Provide the [X, Y] coordinate of the cell's center where the given text is located.  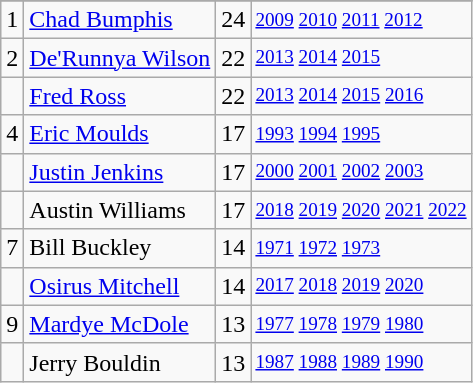
2013 2014 2015 [361, 58]
1971 1972 1973 [361, 248]
Fred Ross [120, 96]
2013 2014 2015 2016 [361, 96]
Justin Jenkins [120, 172]
Mardye McDole [120, 324]
2 [12, 58]
Eric Moulds [120, 134]
Jerry Bouldin [120, 362]
Chad Bumphis [120, 20]
1987 1988 1989 1990 [361, 362]
1993 1994 1995 [361, 134]
1977 1978 1979 1980 [361, 324]
Bill Buckley [120, 248]
2017 2018 2019 2020 [361, 286]
2018 2019 2020 2021 2022 [361, 210]
24 [234, 20]
Osirus Mitchell [120, 286]
7 [12, 248]
2000 2001 2002 2003 [361, 172]
2009 2010 2011 2012 [361, 20]
1 [12, 20]
9 [12, 324]
4 [12, 134]
De'Runnya Wilson [120, 58]
Austin Williams [120, 210]
